From the cell containing the given text, extract its center point as [x, y] coordinate. 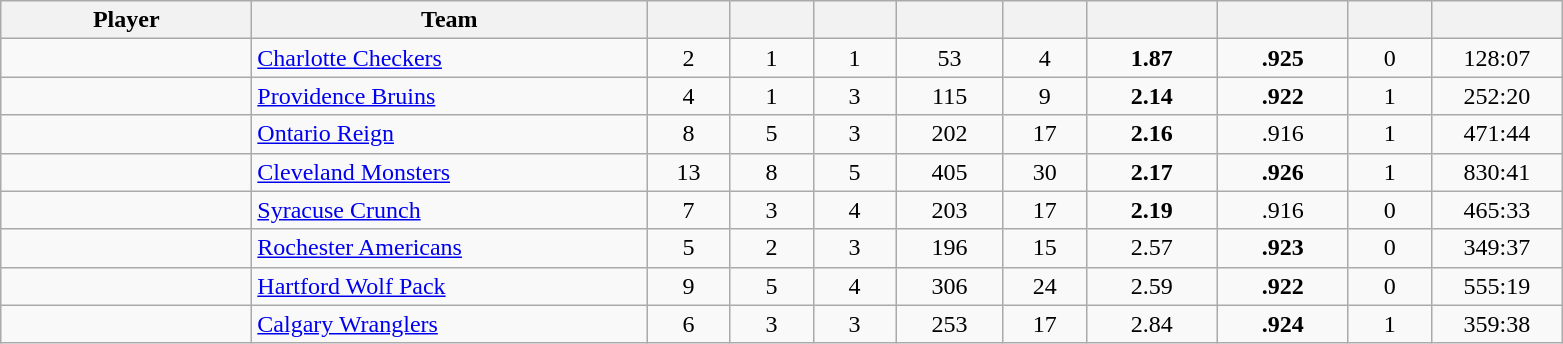
405 [950, 172]
Hartford Wolf Pack [450, 286]
1.87 [1152, 58]
30 [1044, 172]
2.14 [1152, 96]
.924 [1282, 324]
349:37 [1496, 248]
Cleveland Monsters [450, 172]
7 [688, 210]
555:19 [1496, 286]
471:44 [1496, 134]
465:33 [1496, 210]
2.16 [1152, 134]
Team [450, 20]
359:38 [1496, 324]
2.17 [1152, 172]
196 [950, 248]
306 [950, 286]
2.84 [1152, 324]
115 [950, 96]
2.19 [1152, 210]
202 [950, 134]
15 [1044, 248]
Providence Bruins [450, 96]
203 [950, 210]
252:20 [1496, 96]
2.57 [1152, 248]
.925 [1282, 58]
.926 [1282, 172]
128:07 [1496, 58]
13 [688, 172]
Ontario Reign [450, 134]
6 [688, 324]
Syracuse Crunch [450, 210]
Calgary Wranglers [450, 324]
2.59 [1152, 286]
53 [950, 58]
253 [950, 324]
Player [126, 20]
830:41 [1496, 172]
Charlotte Checkers [450, 58]
24 [1044, 286]
.923 [1282, 248]
Rochester Americans [450, 248]
